Determine the [X, Y] coordinate at the center of the cell enclosing the given text.  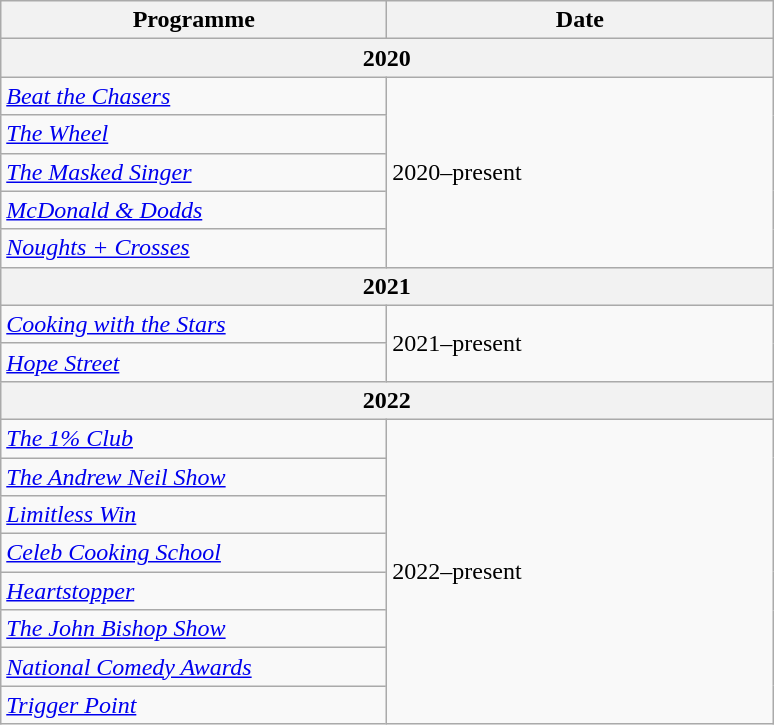
Cooking with the Stars [194, 324]
The Andrew Neil Show [194, 477]
2022 [387, 400]
The Masked Singer [194, 172]
Programme [194, 20]
Noughts + Crosses [194, 248]
The John Bishop Show [194, 629]
McDonald & Dodds [194, 210]
2022–present [580, 571]
Trigger Point [194, 705]
Date [580, 20]
2021 [387, 286]
Celeb Cooking School [194, 553]
The 1% Club [194, 438]
Hope Street [194, 362]
Limitless Win [194, 515]
2021–present [580, 343]
The Wheel [194, 134]
National Comedy Awards [194, 667]
2020 [387, 58]
Heartstopper [194, 591]
Beat the Chasers [194, 96]
2020–present [580, 172]
